From the cell containing the given text, extract its center point as (X, Y) coordinate. 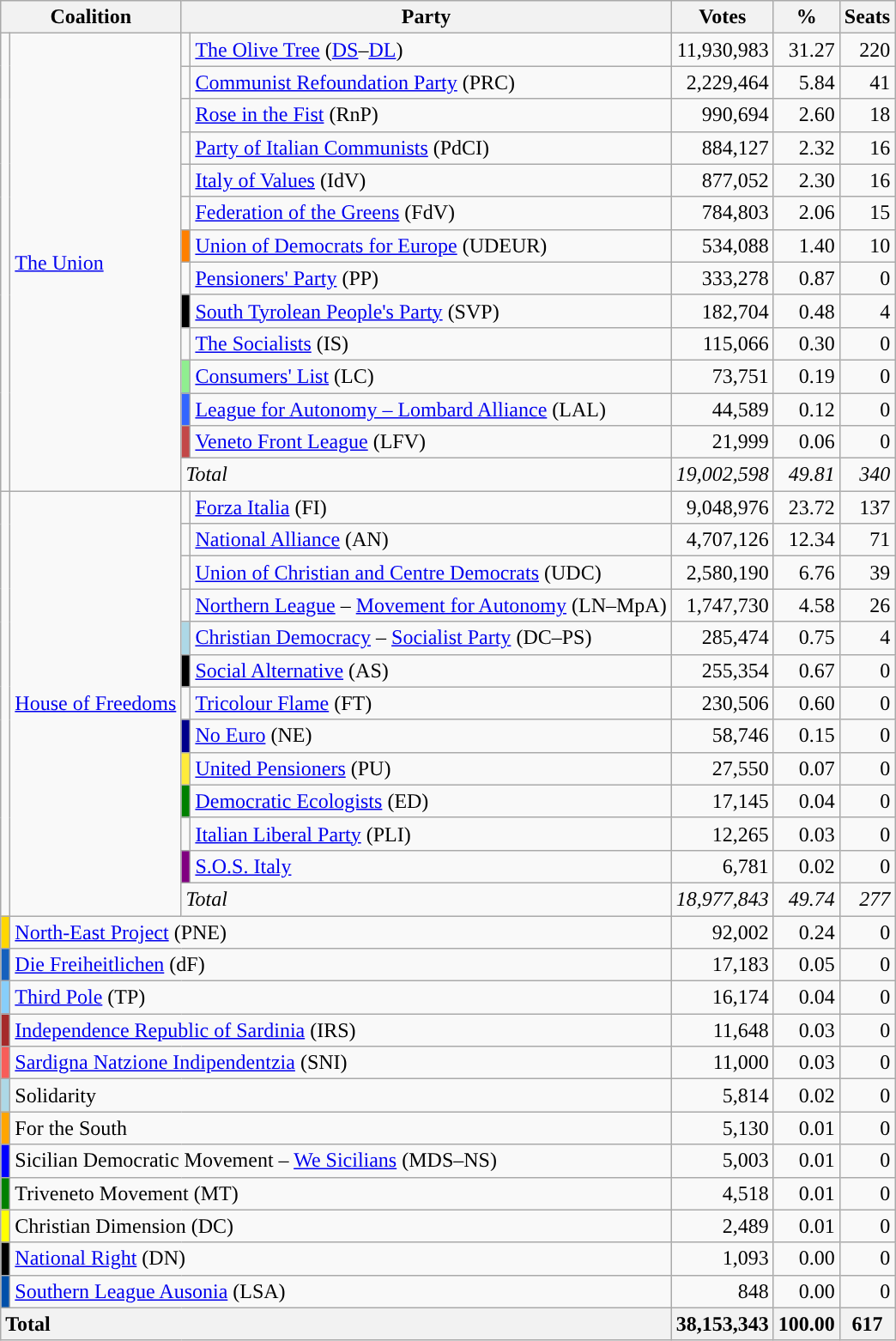
0.75 (807, 638)
11,648 (723, 1030)
5,814 (723, 1095)
58,746 (723, 736)
0.06 (807, 442)
100.00 (807, 1324)
19,002,598 (723, 475)
S.O.S. Italy (431, 866)
The Socialists (IS) (431, 343)
2,580,190 (723, 573)
Christian Dimension (DC) (341, 1226)
League for Autonomy – Lombard Alliance (LAL) (431, 410)
115,066 (723, 343)
784,803 (723, 213)
Die Freiheitlichen (dF) (341, 965)
230,506 (723, 703)
0.19 (807, 376)
12,265 (723, 834)
38,153,343 (723, 1324)
Solidarity (341, 1095)
2.30 (807, 180)
National Alliance (AN) (431, 540)
17,145 (723, 801)
11,930,983 (723, 50)
North-East Project (PNE) (341, 931)
12.34 (807, 540)
Forza Italia (FI) (431, 507)
Seats (867, 17)
534,088 (723, 246)
26 (867, 605)
No Euro (NE) (431, 736)
Pensioners' Party (PP) (431, 278)
0.67 (807, 670)
Party of Italian Communists (PdCI) (431, 148)
Northern League – Movement for Autonomy (LN–MpA) (431, 605)
285,474 (723, 638)
Italy of Values (IdV) (431, 180)
0.48 (807, 311)
1,747,730 (723, 605)
Votes (723, 17)
2.06 (807, 213)
4.58 (807, 605)
Union of Christian and Centre Democrats (UDC) (431, 573)
Consumers' List (LC) (431, 376)
10 (867, 246)
Union of Democrats for Europe (UDEUR) (431, 246)
0.07 (807, 768)
6,781 (723, 866)
United Pensioners (PU) (431, 768)
0.60 (807, 703)
27,550 (723, 768)
5,130 (723, 1128)
49.81 (807, 475)
Tricolour Flame (FT) (431, 703)
39 (867, 573)
73,751 (723, 376)
Communist Refoundation Party (PRC) (431, 82)
340 (867, 475)
18 (867, 115)
277 (867, 899)
For the South (341, 1128)
The Union (96, 263)
990,694 (723, 115)
0.05 (807, 965)
4,707,126 (723, 540)
23.72 (807, 507)
Coalition (91, 17)
16,174 (723, 998)
Democratic Ecologists (ED) (431, 801)
National Right (DN) (341, 1259)
1,093 (723, 1259)
0.15 (807, 736)
848 (723, 1291)
49.74 (807, 899)
House of Freedoms (96, 704)
South Tyrolean People's Party (SVP) (431, 311)
2,229,464 (723, 82)
Social Alternative (AS) (431, 670)
4,518 (723, 1193)
220 (867, 50)
% (807, 17)
Party (426, 17)
0.87 (807, 278)
6.76 (807, 573)
The Olive Tree (DS–DL) (431, 50)
21,999 (723, 442)
Rose in the Fist (RnP) (431, 115)
2.60 (807, 115)
Sardigna Natzione Indipendentzia (SNI) (341, 1063)
2.32 (807, 148)
182,704 (723, 311)
0.30 (807, 343)
877,052 (723, 180)
0.24 (807, 931)
15 (867, 213)
5.84 (807, 82)
5,003 (723, 1161)
1.40 (807, 246)
884,127 (723, 148)
0.12 (807, 410)
31.27 (807, 50)
333,278 (723, 278)
9,048,976 (723, 507)
2,489 (723, 1226)
Triveneto Movement (MT) (341, 1193)
Federation of the Greens (FdV) (431, 213)
Sicilian Democratic Movement – We Sicilians (MDS–NS) (341, 1161)
11,000 (723, 1063)
617 (867, 1324)
137 (867, 507)
Independence Republic of Sardinia (IRS) (341, 1030)
17,183 (723, 965)
Christian Democracy – Socialist Party (DC–PS) (431, 638)
71 (867, 540)
18,977,843 (723, 899)
Italian Liberal Party (PLI) (431, 834)
41 (867, 82)
255,354 (723, 670)
Third Pole (TP) (341, 998)
Veneto Front League (LFV) (431, 442)
44,589 (723, 410)
Southern League Ausonia (LSA) (341, 1291)
92,002 (723, 931)
